Capture the cell that displays the provided text and extract its (X, Y) central coordinate. 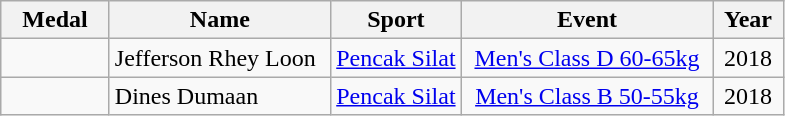
Men's Class D 60-65kg (586, 58)
Sport (396, 20)
Name (220, 20)
Dines Dumaan (220, 96)
Event (586, 20)
Medal (56, 20)
Jefferson Rhey Loon (220, 58)
Men's Class B 50-55kg (586, 96)
Year (748, 20)
